Detect which cell encompasses the target text, then output its (X, Y) center coordinate. 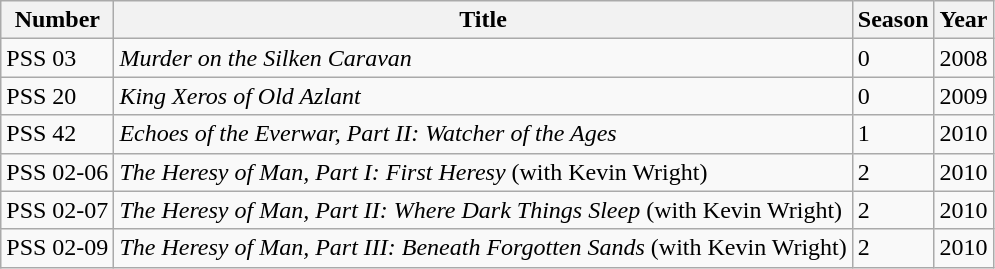
PSS 02-09 (58, 248)
2008 (964, 58)
PSS 02-06 (58, 172)
The Heresy of Man, Part III: Beneath Forgotten Sands (with Kevin Wright) (483, 248)
Echoes of the Everwar, Part II: Watcher of the Ages (483, 134)
The Heresy of Man, Part I: First Heresy (with Kevin Wright) (483, 172)
PSS 03 (58, 58)
Number (58, 20)
PSS 02-07 (58, 210)
Murder on the Silken Caravan (483, 58)
Year (964, 20)
2009 (964, 96)
Title (483, 20)
King Xeros of Old Azlant (483, 96)
PSS 20 (58, 96)
1 (893, 134)
PSS 42 (58, 134)
Season (893, 20)
The Heresy of Man, Part II: Where Dark Things Sleep (with Kevin Wright) (483, 210)
